Output the (x, y) coordinate of the center of the cell containing the given text.  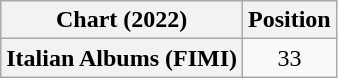
Chart (2022) (122, 20)
Position (290, 20)
Italian Albums (FIMI) (122, 58)
33 (290, 58)
